From the cell containing the given text, extract its center point as (X, Y) coordinate. 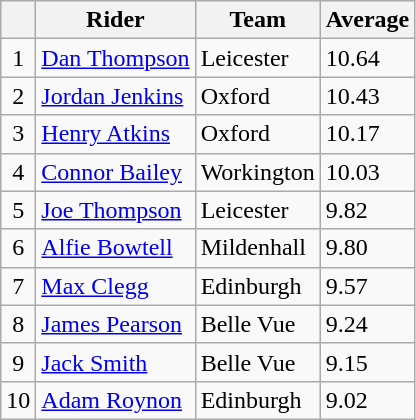
Max Clegg (116, 286)
3 (18, 134)
Henry Atkins (116, 134)
9.15 (368, 362)
Connor Bailey (116, 172)
10.03 (368, 172)
10 (18, 400)
Rider (116, 20)
Dan Thompson (116, 58)
Jack Smith (116, 362)
7 (18, 286)
1 (18, 58)
Adam Roynon (116, 400)
8 (18, 324)
9.02 (368, 400)
Joe Thompson (116, 210)
9 (18, 362)
9.80 (368, 248)
Workington (258, 172)
9.82 (368, 210)
9.24 (368, 324)
6 (18, 248)
Team (258, 20)
9.57 (368, 286)
Average (368, 20)
4 (18, 172)
2 (18, 96)
James Pearson (116, 324)
10.17 (368, 134)
Alfie Bowtell (116, 248)
Mildenhall (258, 248)
5 (18, 210)
Jordan Jenkins (116, 96)
10.64 (368, 58)
10.43 (368, 96)
